Find where the given text appears and provide that cell's center as (x, y) coordinate. 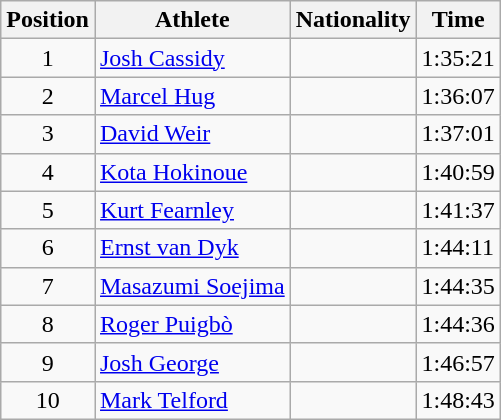
Time (458, 20)
3 (48, 134)
Nationality (353, 20)
1 (48, 58)
Marcel Hug (192, 96)
10 (48, 400)
Masazumi Soejima (192, 286)
1:37:01 (458, 134)
1:44:35 (458, 286)
Position (48, 20)
David Weir (192, 134)
1:40:59 (458, 172)
8 (48, 324)
7 (48, 286)
1:36:07 (458, 96)
1:41:37 (458, 210)
9 (48, 362)
Athlete (192, 20)
4 (48, 172)
1:46:57 (458, 362)
Kota Hokinoue (192, 172)
Josh George (192, 362)
6 (48, 248)
Kurt Fearnley (192, 210)
1:44:11 (458, 248)
2 (48, 96)
5 (48, 210)
Mark Telford (192, 400)
1:44:36 (458, 324)
1:48:43 (458, 400)
Roger Puigbò (192, 324)
1:35:21 (458, 58)
Josh Cassidy (192, 58)
Ernst van Dyk (192, 248)
